Detect which cell encompasses the target text, then output its [X, Y] center coordinate. 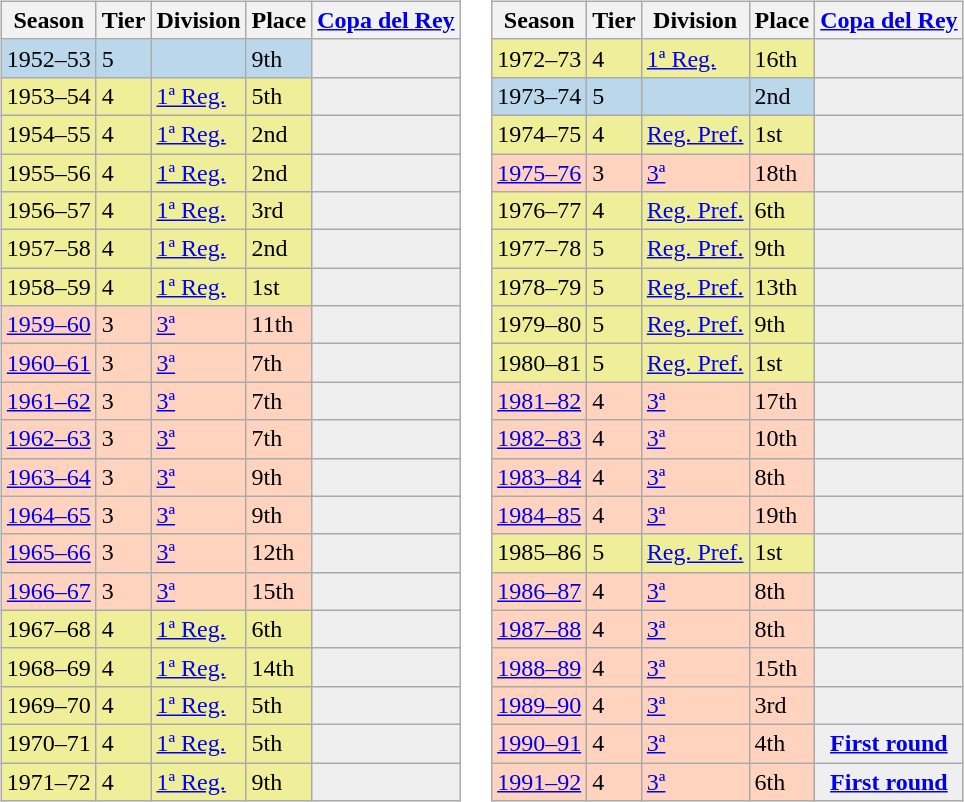
1970–71 [48, 743]
16th [782, 58]
17th [782, 401]
1990–91 [540, 743]
1985–86 [540, 553]
1984–85 [540, 515]
1972–73 [540, 58]
1975–76 [540, 173]
1988–89 [540, 667]
1968–69 [48, 667]
1973–74 [540, 96]
1965–66 [48, 553]
11th [279, 325]
1982–83 [540, 439]
1957–58 [48, 249]
1977–78 [540, 249]
1976–77 [540, 211]
19th [782, 515]
1991–92 [540, 781]
1966–67 [48, 591]
1980–81 [540, 363]
1954–55 [48, 134]
18th [782, 173]
1963–64 [48, 477]
1953–54 [48, 96]
1964–65 [48, 515]
1960–61 [48, 363]
14th [279, 667]
1956–57 [48, 211]
12th [279, 553]
1955–56 [48, 173]
1971–72 [48, 781]
1987–88 [540, 629]
1967–68 [48, 629]
1974–75 [540, 134]
1959–60 [48, 325]
1969–70 [48, 705]
1961–62 [48, 401]
1986–87 [540, 591]
10th [782, 439]
1952–53 [48, 58]
4th [782, 743]
1958–59 [48, 287]
1981–82 [540, 401]
1962–63 [48, 439]
1979–80 [540, 325]
13th [782, 287]
1989–90 [540, 705]
1978–79 [540, 287]
1983–84 [540, 477]
